Output the [X, Y] coordinate of the center of the cell containing the given text.  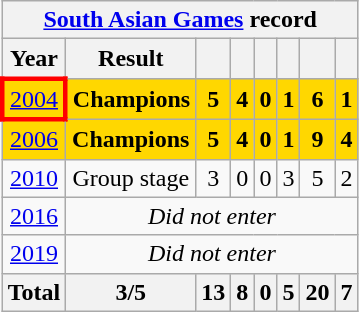
South Asian Games record [180, 20]
7 [346, 292]
Result [131, 59]
13 [214, 292]
9 [318, 139]
2019 [34, 254]
Total [34, 292]
2 [346, 178]
8 [242, 292]
2016 [34, 216]
Year [34, 59]
Group stage [131, 178]
2010 [34, 178]
2006 [34, 139]
2004 [34, 98]
3/5 [131, 292]
20 [318, 292]
6 [318, 98]
